Return the [X, Y] coordinate for the center point of the cell that contains the specified text.  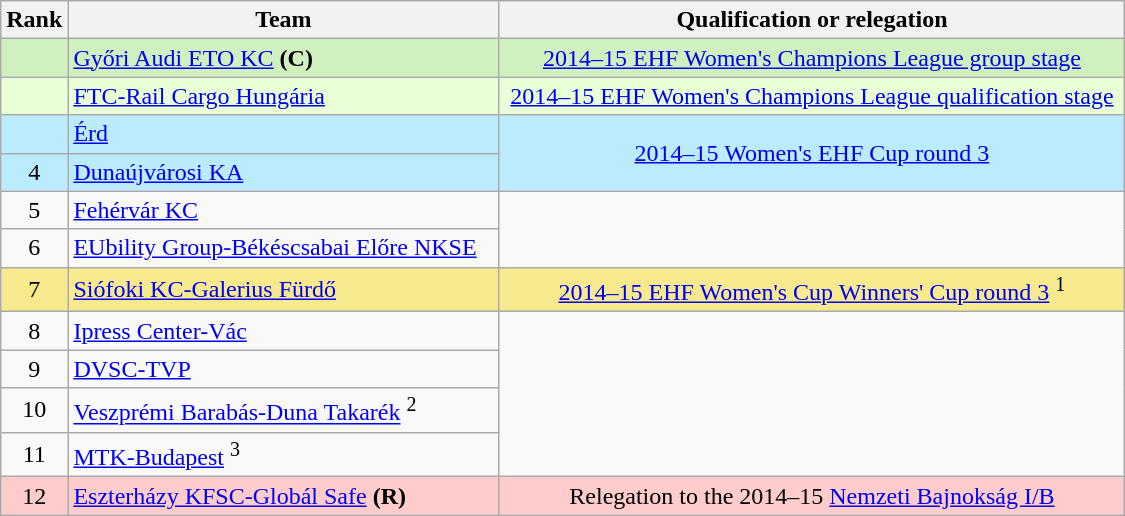
2014–15 EHF Women's Champions League group stage [812, 58]
8 [34, 331]
10 [34, 410]
Ipress Center-Vác [284, 331]
6 [34, 248]
7 [34, 290]
Fehérvár KC [284, 210]
FTC-Rail Cargo Hungária [284, 96]
4 [34, 172]
12 [34, 496]
9 [34, 369]
2014–15 EHF Women's Champions League qualification stage [812, 96]
DVSC-TVP [284, 369]
Rank [34, 20]
Veszprémi Barabás-Duna Takarék 2 [284, 410]
MTK-Budapest 3 [284, 454]
Siófoki KC-Galerius Fürdő [284, 290]
Team [284, 20]
Eszterházy KFSC-Globál Safe (R) [284, 496]
2014–15 Women's EHF Cup round 3 [812, 153]
EUbility Group-Békéscsabai Előre NKSE [284, 248]
Relegation to the 2014–15 Nemzeti Bajnokság I/B [812, 496]
11 [34, 454]
Érd [284, 134]
Győri Audi ETO KC (C) [284, 58]
2014–15 EHF Women's Cup Winners' Cup round 3 1 [812, 290]
5 [34, 210]
Dunaújvárosi KA [284, 172]
Qualification or relegation [812, 20]
